Extract the (X, Y) coordinate from the center of the cell holding the provided text.  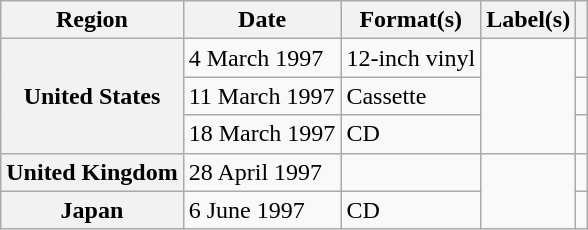
Label(s) (528, 20)
Cassette (411, 96)
4 March 1997 (262, 58)
Japan (92, 210)
6 June 1997 (262, 210)
28 April 1997 (262, 172)
United Kingdom (92, 172)
Region (92, 20)
Format(s) (411, 20)
Date (262, 20)
United States (92, 96)
12-inch vinyl (411, 58)
18 March 1997 (262, 134)
11 March 1997 (262, 96)
